Scan for the cell matching the given text and deliver its (x, y) coordinate at center. 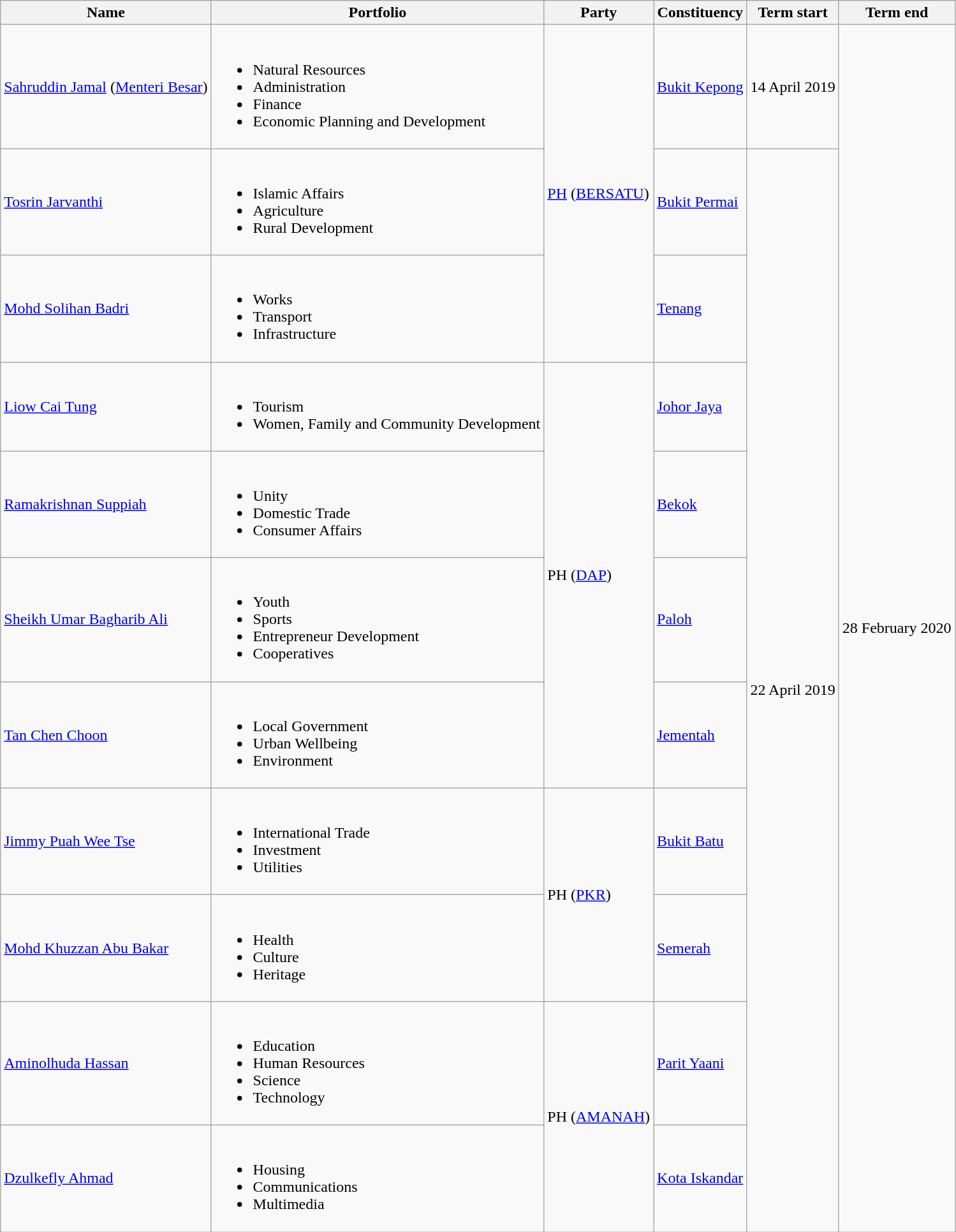
Tosrin Jarvanthi (106, 202)
14 April 2019 (793, 87)
Jementah (700, 735)
PH (PKR) (599, 894)
Mohd Solihan Badri (106, 309)
Sahruddin Jamal (Menteri Besar) (106, 87)
Liow Cai Tung (106, 406)
WorksTransportInfrastructure (378, 309)
Islamic AffairsAgricultureRural Development (378, 202)
TourismWomen, Family and Community Development (378, 406)
Bukit Permai (700, 202)
Paloh (700, 620)
UnityDomestic TradeConsumer Affairs (378, 504)
Bekok (700, 504)
Aminolhuda Hassan (106, 1063)
22 April 2019 (793, 690)
YouthSportsEntrepreneur DevelopmentCooperatives (378, 620)
Semerah (700, 948)
PH (DAP) (599, 575)
EducationHuman ResourcesScienceTechnology (378, 1063)
28 February 2020 (897, 628)
Bukit Kepong (700, 87)
HousingCommunicationsMultimedia (378, 1178)
Sheikh Umar Bagharib Ali (106, 620)
Ramakrishnan Suppiah (106, 504)
Jimmy Puah Wee Tse (106, 841)
Dzulkefly Ahmad (106, 1178)
PH (BERSATU) (599, 193)
Local GovernmentUrban WellbeingEnvironment (378, 735)
Constituency (700, 13)
Mohd Khuzzan Abu Bakar (106, 948)
PH (AMANAH) (599, 1117)
Name (106, 13)
Kota Iskandar (700, 1178)
Natural ResourcesAdministrationFinanceEconomic Planning and Development (378, 87)
International TradeInvestmentUtilities (378, 841)
HealthCultureHeritage (378, 948)
Portfolio (378, 13)
Parit Yaani (700, 1063)
Tan Chen Choon (106, 735)
Bukit Batu (700, 841)
Johor Jaya (700, 406)
Term start (793, 13)
Term end (897, 13)
Tenang (700, 309)
Party (599, 13)
